For the text-containing cell, return its midpoint in (X, Y) coordinate format. 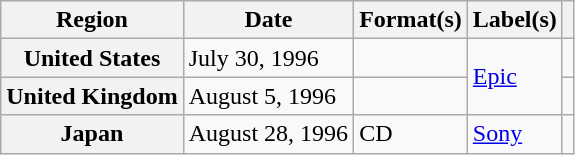
August 28, 1996 (268, 134)
July 30, 1996 (268, 58)
Japan (92, 134)
Region (92, 20)
United States (92, 58)
CD (411, 134)
Date (268, 20)
Label(s) (514, 20)
United Kingdom (92, 96)
Sony (514, 134)
Format(s) (411, 20)
Epic (514, 77)
August 5, 1996 (268, 96)
